Output the (x, y) coordinate of the center of the cell containing the given text.  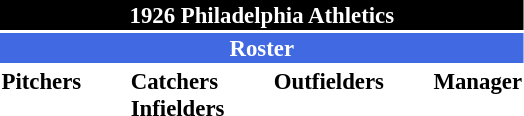
1926 Philadelphia Athletics (262, 15)
Roster (262, 48)
